Scan for the cell matching the given text and deliver its (X, Y) coordinate at center. 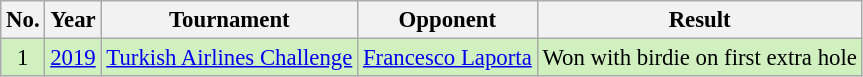
No. (23, 20)
Turkish Airlines Challenge (230, 58)
Won with birdie on first extra hole (700, 58)
Result (700, 20)
Year (73, 20)
Francesco Laporta (448, 58)
2019 (73, 58)
1 (23, 58)
Tournament (230, 20)
Opponent (448, 20)
